Pinpoint the cell where the given text exists, returning its [x, y] midpoint coordinate. 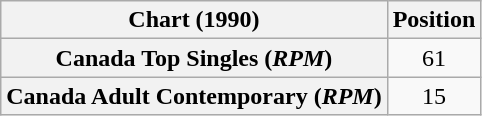
Position [434, 20]
Canada Top Singles (RPM) [194, 58]
Chart (1990) [194, 20]
Canada Adult Contemporary (RPM) [194, 96]
15 [434, 96]
61 [434, 58]
